Search for the cell housing the specified text and yield its (x, y) center coordinate. 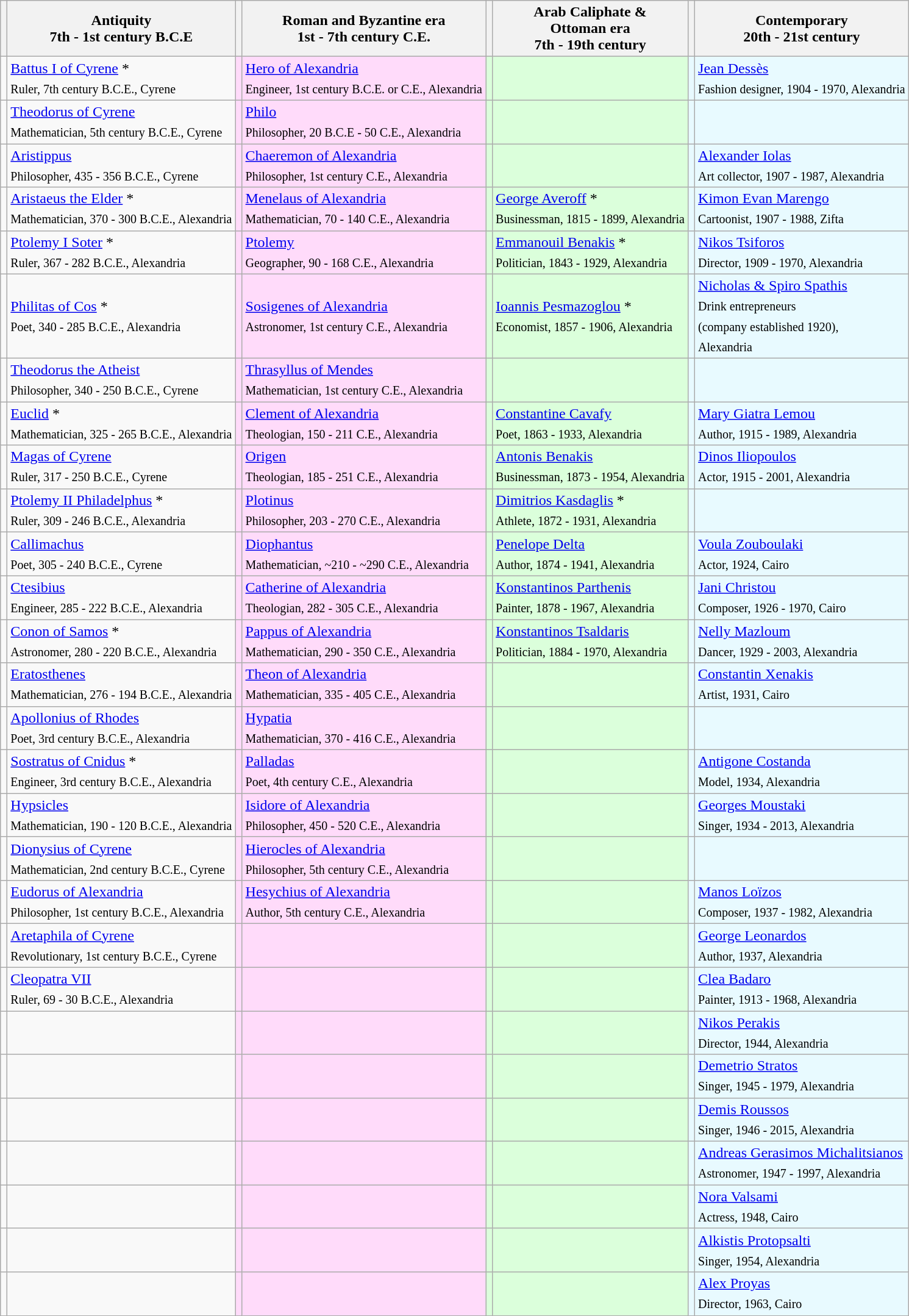
HypsiclesMathematician, 190 - 120 B.C.E., Alexandria (121, 815)
Mary Giatra LemouAuthor, 1915 - 1989, Alexandria (802, 423)
Aristaeus the Elder *Mathematician, 370 - 300 B.C.E., Alexandria (121, 209)
Hesychius of AlexandriaAuthor, 5th century C.E., Alexandria (363, 903)
Nora ValsamiActress, 1948, Cairo (802, 1206)
PtolemyGeographer, 90 - 168 C.E., Alexandria (363, 252)
Penelope DeltaAuthor, 1874 - 1941, Alexandria (590, 554)
PalladasPoet, 4th century C.E., Alexandria (363, 772)
Clement of AlexandriaTheologian, 150 - 211 C.E., Alexandria (363, 423)
CtesibiusEngineer, 285 - 222 B.C.E., Alexandria (121, 598)
Manos LoïzosComposer, 1937 - 1982, Alexandria (802, 903)
Voula ZouboulakiActor, 1924, Cairo (802, 554)
Roman and Byzantine era1st - 7th century C.E. (363, 29)
Ptolemy I Soter *Ruler, 367 - 282 B.C.E., Alexandria (121, 252)
Andreas Gerasimos MichalitsianosAstronomer, 1947 - 1997, Alexandria (802, 1164)
HypatiaMathematician, 370 - 416 C.E., Alexandria (363, 728)
Philitas of Cos *Poet, 340 - 285 B.C.E., Alexandria (121, 316)
PhiloPhilosopher, 20 B.C.E - 50 C.E., Alexandria (363, 122)
Antigone CostandaModel, 1934, Alexandria (802, 772)
Menelaus of AlexandriaMathematician, 70 - 140 C.E., Alexandria (363, 209)
OrigenTheologian, 185 - 251 C.E., Alexandria (363, 467)
Dionysius of CyreneMathematician, 2nd century B.C.E., Cyrene (121, 859)
Battus I of Cyrene *Ruler, 7th century B.C.E., Cyrene (121, 78)
Hero of AlexandriaEngineer, 1st century B.C.E. or C.E., Alexandria (363, 78)
Ioannis Pesmazoglou *Economist, 1857 - 1906, Alexandria (590, 316)
PlotinusPhilosopher, 203 - 270 C.E., Alexandria (363, 510)
George Averoff *Businessman, 1815 - 1899, Alexandria (590, 209)
Theon of AlexandriaMathematician, 335 - 405 C.E., Alexandria (363, 684)
Alexander IolasArt collector, 1907 - 1987, Alexandria (802, 166)
Chaeremon of AlexandriaPhilosopher, 1st century C.E., Alexandria (363, 166)
AristippusPhilosopher, 435 - 356 B.C.E., Cyrene (121, 166)
Aretaphila of CyreneRevolutionary, 1st century B.C.E., Cyrene (121, 945)
Pappus of AlexandriaMathematician, 290 - 350 C.E., Alexandria (363, 642)
Ptolemy II Philadelphus *Ruler, 309 - 246 B.C.E., Alexandria (121, 510)
Hierocles of AlexandriaPhilosopher, 5th century C.E., Alexandria (363, 859)
Alkistis ProtopsaltiSinger, 1954, Alexandria (802, 1250)
Contemporary20th - 21st century (802, 29)
Demetrio StratosSinger, 1945 - 1979, Alexandria (802, 1076)
Emmanouil Benakis *Politician, 1843 - 1929, Alexandria (590, 252)
Catherine of AlexandriaTheologian, 282 - 305 C.E., Alexandria (363, 598)
Konstantinos TsaldarisPolitician, 1884 - 1970, Alexandria (590, 642)
Jean DessèsFashion designer, 1904 - 1970, Alexandria (802, 78)
Magas of CyreneRuler, 317 - 250 B.C.E., Cyrene (121, 467)
George LeonardosAuthor, 1937, Alexandria (802, 945)
Sosigenes of AlexandriaAstronomer, 1st century C.E., Alexandria (363, 316)
Isidore of AlexandriaPhilosopher, 450 - 520 C.E., Alexandria (363, 815)
Theodorus of CyreneMathematician, 5th century B.C.E., Cyrene (121, 122)
Eudorus of AlexandriaPhilosopher, 1st century B.C.E., Alexandria (121, 903)
Euclid *Mathematician, 325 - 265 B.C.E., Alexandria (121, 423)
Kimon Evan MarengoCartoonist, 1907 - 1988, Zifta (802, 209)
Constantin XenakisArtist, 1931, Cairo (802, 684)
Antonis BenakisBusinessman, 1873 - 1954, Alexandria (590, 467)
Dimitrios Kasdaglis *Athlete, 1872 - 1931, Alexandria (590, 510)
Thrasyllus of MendesMathematician, 1st century C.E., Alexandria (363, 379)
Demis RoussosSinger, 1946 - 2015, Alexandria (802, 1120)
Alex ProyasDirector, 1963, Cairo (802, 1294)
Georges MoustakiSinger, 1934 - 2013, Alexandria (802, 815)
Clea BadaroPainter, 1913 - 1968, Alexandria (802, 989)
Nelly MazloumDancer, 1929 - 2003, Alexandria (802, 642)
Apollonius of RhodesPoet, 3rd century B.C.E., Alexandria (121, 728)
DiophantusMathematician, ~210 - ~290 C.E., Alexandria (363, 554)
Cleopatra VIIRuler, 69 - 30 B.C.E., Alexandria (121, 989)
Constantine CavafyPoet, 1863 - 1933, Alexandria (590, 423)
Arab Caliphate &Ottoman era7th - 19th century (590, 29)
CallimachusPoet, 305 - 240 B.C.E., Cyrene (121, 554)
Conon of Samos *Astronomer, 280 - 220 B.C.E., Alexandria (121, 642)
Nicholas & Spiro SpathisDrink entrepreneurs(company established 1920), Alexandria (802, 316)
Jani ChristouComposer, 1926 - 1970, Cairo (802, 598)
Nikos PerakisDirector, 1944, Alexandria (802, 1033)
Sostratus of Cnidus *Engineer, 3rd century B.C.E., Alexandria (121, 772)
Konstantinos ParthenisPainter, 1878 - 1967, Alexandria (590, 598)
Nikos TsiforosDirector, 1909 - 1970, Alexandria (802, 252)
Dinos IliopoulosActor, 1915 - 2001, Alexandria (802, 467)
Theodorus the AtheistPhilosopher, 340 - 250 B.C.E., Cyrene (121, 379)
EratosthenesMathematician, 276 - 194 B.C.E., Alexandria (121, 684)
Antiquity7th - 1st century B.C.E (121, 29)
